For the text-containing cell, return its midpoint in [X, Y] coordinate format. 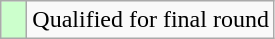
Qualified for final round [151, 20]
